Return the [X, Y] coordinate for the center point of the cell that contains the specified text.  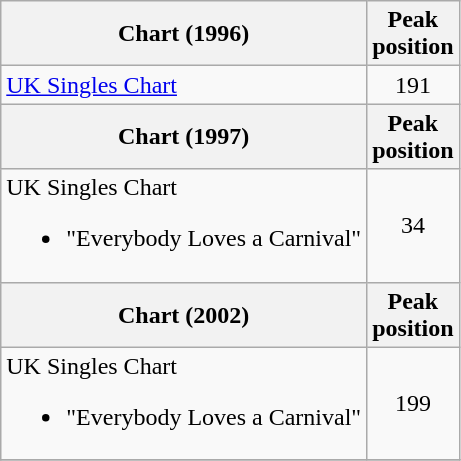
Chart (1996) [184, 34]
199 [413, 404]
UK Singles Chart [184, 85]
Chart (2002) [184, 314]
191 [413, 85]
Chart (1997) [184, 136]
34 [413, 226]
